Find where the given text appears and provide that cell's center as [x, y] coordinate. 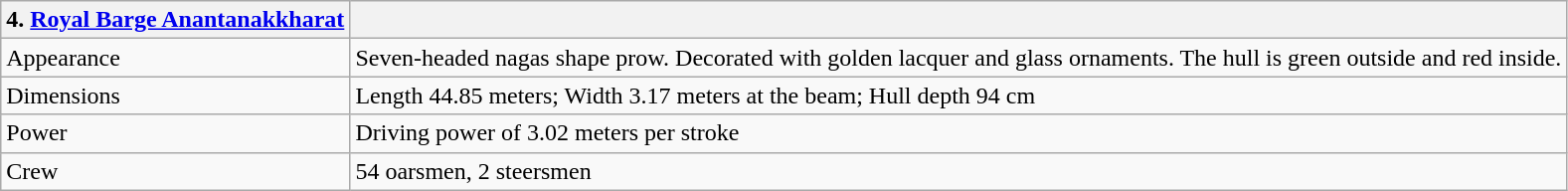
Power [175, 133]
Crew [175, 171]
Seven-headed nagas shape prow. Decorated with golden lacquer and glass ornaments. The hull is green outside and red inside. [958, 58]
Dimensions [175, 95]
Length 44.85 meters; Width 3.17 meters at the beam; Hull depth 94 cm [958, 95]
54 oarsmen, 2 steersmen [958, 171]
Driving power of 3.02 meters per stroke [958, 133]
4. Royal Barge Anantanakkharat [175, 20]
Appearance [175, 58]
